Identify which cell holds the provided text, then report its (X, Y) central coordinate. 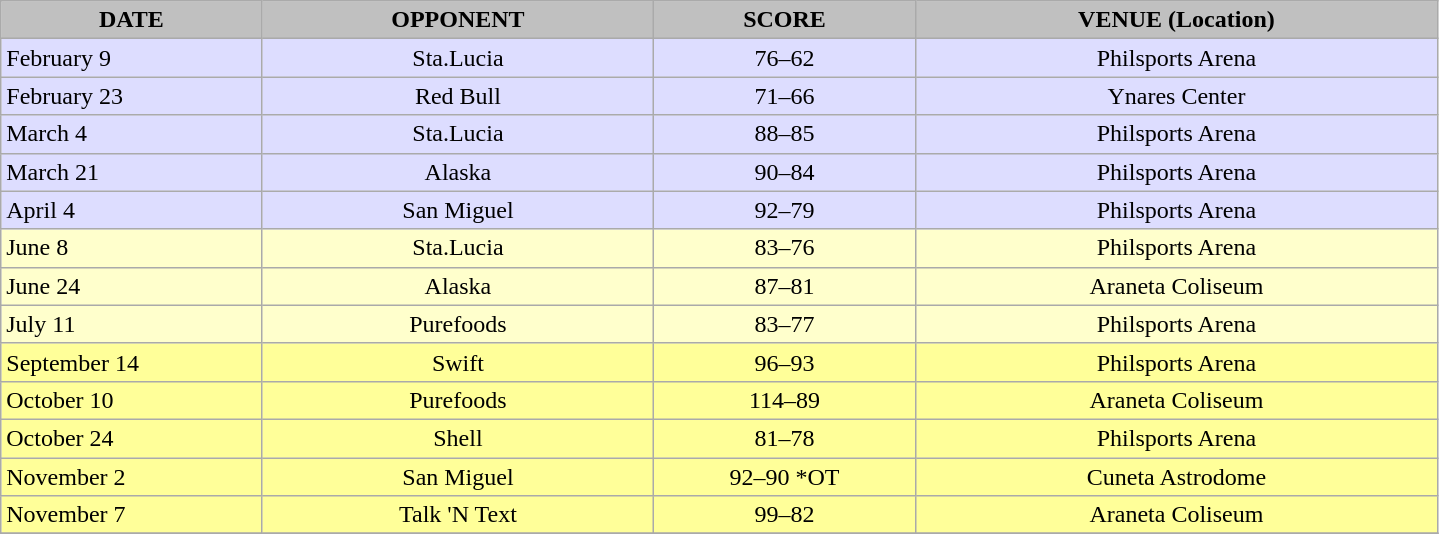
92–90 *OT (784, 477)
88–85 (784, 134)
DATE (132, 20)
81–78 (784, 438)
71–66 (784, 96)
87–81 (784, 286)
February 9 (132, 58)
March 21 (132, 172)
Shell (458, 438)
96–93 (784, 362)
Ynares Center (1176, 96)
VENUE (Location) (1176, 20)
Red Bull (458, 96)
SCORE (784, 20)
76–62 (784, 58)
September 14 (132, 362)
90–84 (784, 172)
99–82 (784, 515)
March 4 (132, 134)
April 4 (132, 210)
June 24 (132, 286)
83–76 (784, 248)
July 11 (132, 324)
October 24 (132, 438)
83–77 (784, 324)
June 8 (132, 248)
Cuneta Astrodome (1176, 477)
OPPONENT (458, 20)
November 7 (132, 515)
October 10 (132, 400)
Talk 'N Text (458, 515)
Swift (458, 362)
114–89 (784, 400)
November 2 (132, 477)
92–79 (784, 210)
February 23 (132, 96)
